Find where the given text appears and provide that cell's center as [X, Y] coordinate. 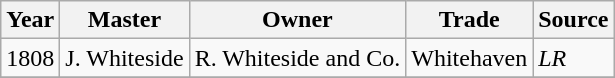
Master [124, 20]
Trade [470, 20]
R. Whiteside and Co. [298, 58]
J. Whiteside [124, 58]
1808 [30, 58]
Source [574, 20]
Owner [298, 20]
Whitehaven [470, 58]
LR [574, 58]
Year [30, 20]
